Locate the cell with the specified text and output its [X, Y] center coordinate. 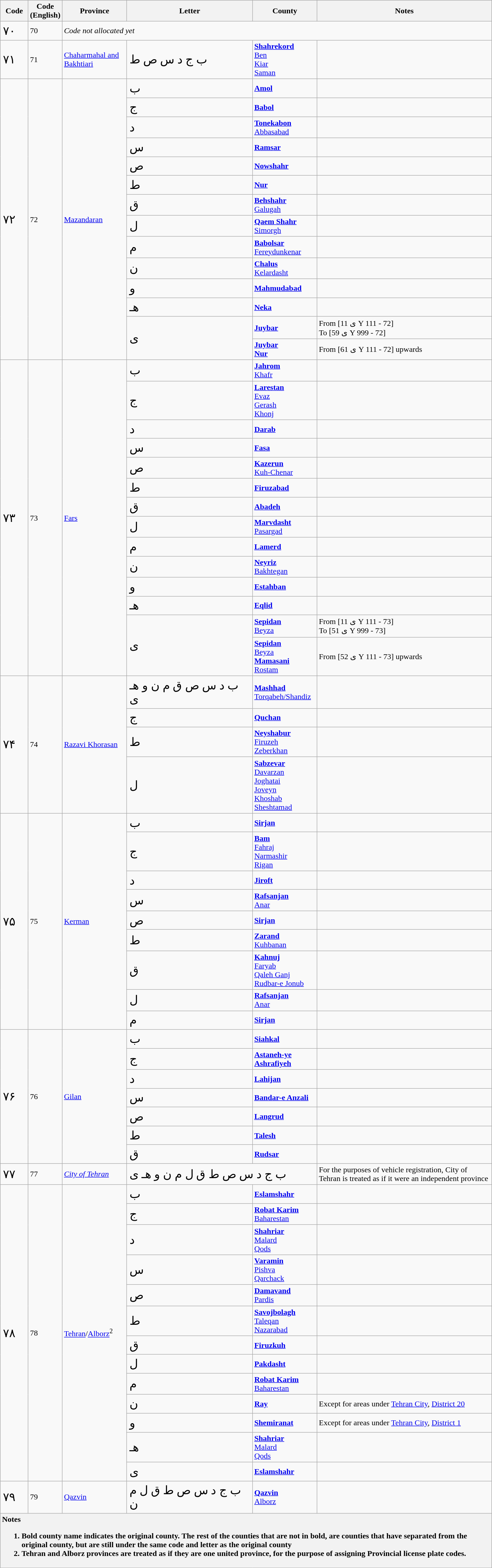
ChalusKelardasht [285, 268]
MashhadTorqabeh/Shandiz [285, 692]
Fasa [285, 448]
Jiroft [285, 880]
Fars [94, 518]
Firuzkuh [285, 1345]
71 [45, 60]
City of Tehran [94, 1174]
Langrud [285, 1117]
79 [45, 1497]
۷۱ [14, 60]
Except for areas under Tehran City, District 20 [404, 1404]
Amol [285, 88]
Rudsar [285, 1154]
Darab [285, 429]
ب ج د س ص ط ق ل م ن و هـ ی [222, 1174]
Estahban [285, 587]
Province [94, 11]
Lahijan [285, 1079]
Kerman [94, 922]
TonekabonAbbasabad [285, 127]
Babol [285, 107]
Siahkal [285, 1039]
۷۵ [14, 922]
QazvinAlborz [285, 1497]
Code not allocated yet [277, 31]
Code [14, 11]
ب ج د س ص ط ق ل م ن [190, 1497]
Notes [404, 11]
KazerunKuh-Chenar [285, 468]
Letter [190, 11]
KahnujFaryabQaleh GanjRudbar-e Jonub [285, 970]
78 [45, 1333]
County [285, 11]
ب د س ص ق م ن و هـ ی [190, 692]
Razavi Khorasan [94, 745]
From [11 ی Y 111 - 73]To [51 ی Y 999 - 73] [404, 626]
BehshahrGalugah [285, 205]
VaraminPishvaQarchack [285, 1269]
BabolsarFereydunkenar [285, 247]
Mazandaran [94, 219]
Gilan [94, 1096]
Juybar [285, 327]
Talesh [285, 1136]
JuybarNur [285, 349]
ShahrekordBenKiarSaman [285, 60]
۷۸ [14, 1333]
From [11 ی Y 111 - 72]To [59 ی Y 999 - 72] [404, 327]
For the purposes of vehicle registration, City of Tehran is treated as if it were an independent province [404, 1174]
70 [45, 31]
۷۳ [14, 518]
SabzevarDavarzanJoghataiJoveynKhoshabSheshtamad [285, 785]
۷۹ [14, 1497]
Mahmudabad [285, 288]
Tehran/Alborz2 [94, 1333]
DamavandPardis [285, 1295]
73 [45, 518]
Lamerd [285, 547]
Eqlid [285, 605]
Shemiranat [285, 1423]
LarestanEvazGerashKhonj [285, 401]
BamFahrajNarmashirRigan [285, 851]
MarvdashtPasargad [285, 527]
ب ج د س ص ط [190, 60]
77 [45, 1174]
Abadeh [285, 507]
JahromKhafr [285, 370]
74 [45, 745]
72 [45, 219]
Ray [285, 1404]
Pakdasht [285, 1364]
75 [45, 922]
Nowshahr [285, 166]
Neka [285, 307]
Firuzabad [285, 488]
۷۴ [14, 745]
۷۲ [14, 219]
NeyrizBakhtegan [285, 566]
From [61 ی Y 111 - 72] upwards [404, 349]
ZarandKuhbanan [285, 940]
SepidanBeyza [285, 626]
Quchan [285, 718]
SavojbolaghTaleqanNazarabad [285, 1321]
Nur [285, 185]
Chaharmahal and Bakhtiari [94, 60]
۷۰ [14, 31]
۷۶ [14, 1096]
Ramsar [285, 147]
NeyshaburFiruzehZeberkhan [285, 742]
From [52 ی Y 111 - 73] upwards [404, 656]
Code(English) [45, 11]
۷۷ [14, 1174]
Except for areas under Tehran City, District 1 [404, 1423]
Qaem ShahrSimorgh [285, 226]
SepidanBeyzaMamasaniRostam [285, 656]
Astaneh-ye Ashrafiyeh [285, 1059]
Qazvin [94, 1497]
Bandar-e Anzali [285, 1098]
76 [45, 1096]
